Extract the (x, y) coordinate from the center of the cell holding the provided text.  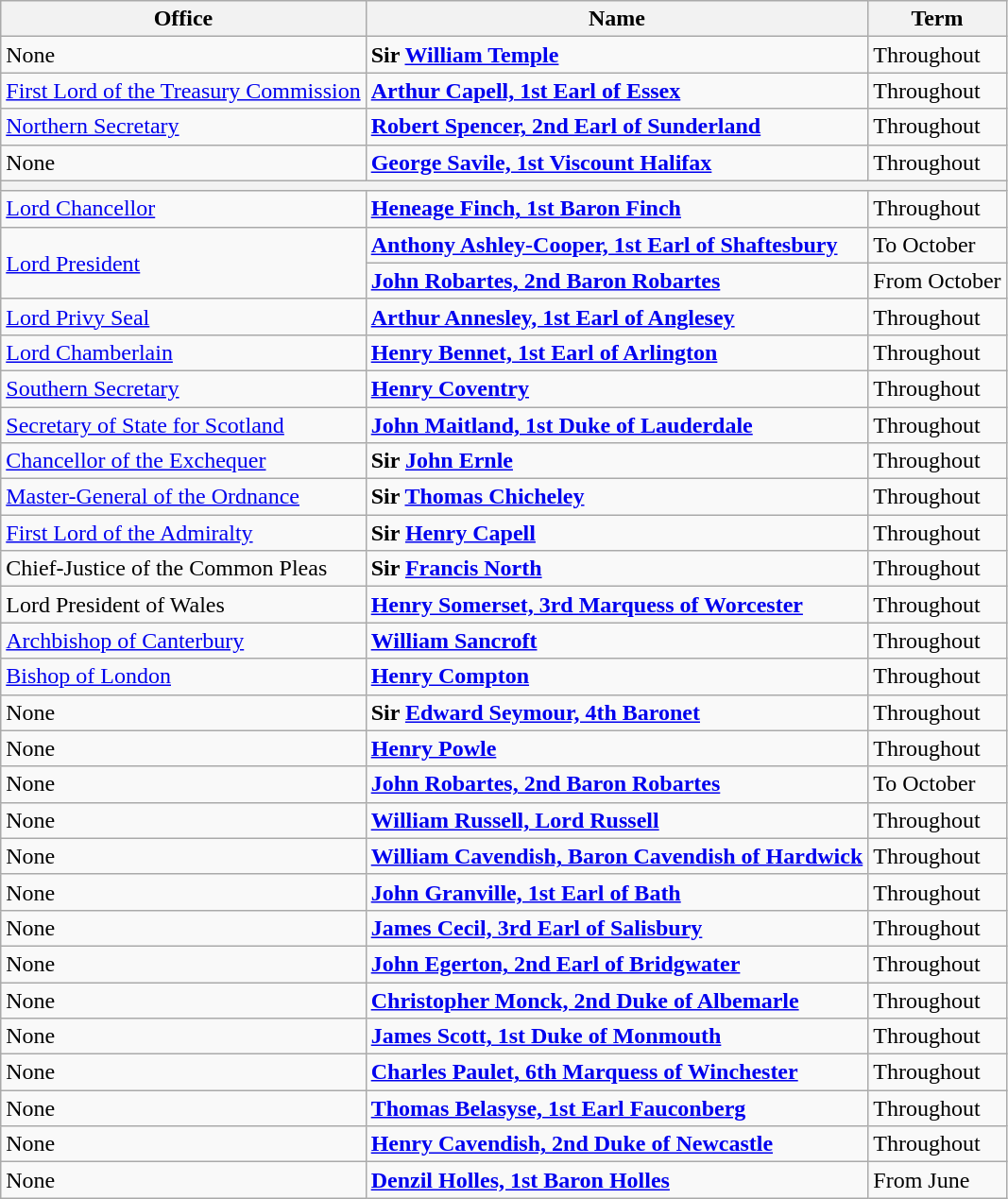
First Lord of the Treasury Commission (183, 91)
Robert Spencer, 2nd Earl of Sunderland (617, 127)
Secretary of State for Scotland (183, 424)
Office (183, 19)
Henry Bennet, 1st Earl of Arlington (617, 352)
Sir William Temple (617, 55)
Chancellor of the Exchequer (183, 461)
Sir Henry Capell (617, 533)
Sir John Ernle (617, 461)
Christopher Monck, 2nd Duke of Albemarle (617, 1001)
Name (617, 19)
Henry Cavendish, 2nd Duke of Newcastle (617, 1144)
Lord Privy Seal (183, 317)
From October (937, 281)
Master-General of the Ordnance (183, 497)
Sir Edward Seymour, 4th Baronet (617, 712)
Thomas Belasyse, 1st Earl Fauconberg (617, 1108)
Northern Secretary (183, 127)
Henry Coventry (617, 388)
George Savile, 1st Viscount Halifax (617, 163)
Sir Thomas Chicheley (617, 497)
Term (937, 19)
Lord Chancellor (183, 209)
Denzil Holles, 1st Baron Holles (617, 1180)
Arthur Capell, 1st Earl of Essex (617, 91)
Henry Powle (617, 748)
First Lord of the Admiralty (183, 533)
James Cecil, 3rd Earl of Salisbury (617, 928)
James Scott, 1st Duke of Monmouth (617, 1036)
Lord President (183, 263)
Henry Somerset, 3rd Marquess of Worcester (617, 605)
John Maitland, 1st Duke of Lauderdale (617, 424)
William Cavendish, Baron Cavendish of Hardwick (617, 856)
John Egerton, 2nd Earl of Bridgwater (617, 964)
John Granville, 1st Earl of Bath (617, 892)
William Sancroft (617, 641)
Anthony Ashley-Cooper, 1st Earl of Shaftesbury (617, 245)
Bishop of London (183, 677)
Henry Compton (617, 677)
Lord Chamberlain (183, 352)
Charles Paulet, 6th Marquess of Winchester (617, 1072)
William Russell, Lord Russell (617, 820)
Archbishop of Canterbury (183, 641)
Southern Secretary (183, 388)
Heneage Finch, 1st Baron Finch (617, 209)
Sir Francis North (617, 569)
Chief-Justice of the Common Pleas (183, 569)
Arthur Annesley, 1st Earl of Anglesey (617, 317)
From June (937, 1180)
Lord President of Wales (183, 605)
